Determine the (X, Y) coordinate at the center of the cell enclosing the given text.  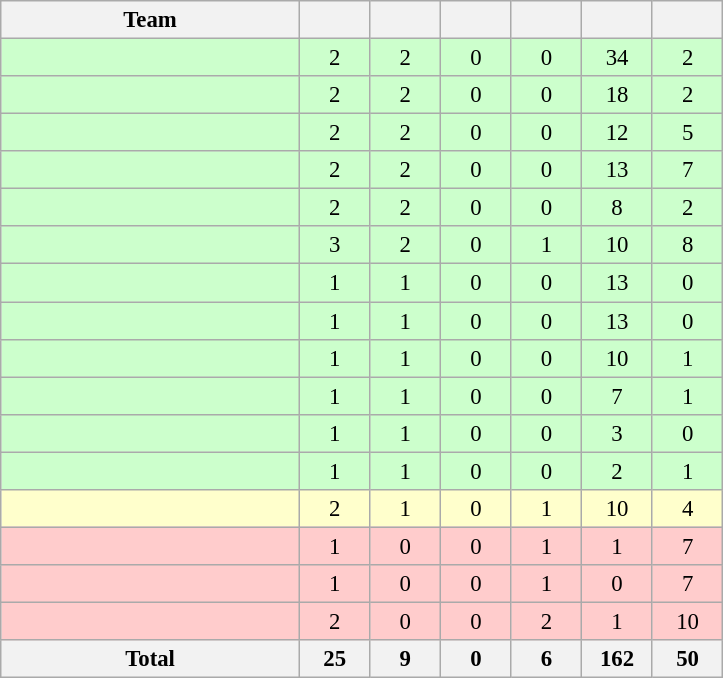
12 (618, 133)
Team (150, 20)
25 (334, 659)
4 (688, 509)
6 (546, 659)
162 (618, 659)
5 (688, 133)
9 (406, 659)
Total (150, 659)
34 (618, 58)
18 (618, 95)
50 (688, 659)
